Return the (x, y) coordinate for the center point of the cell that contains the specified text.  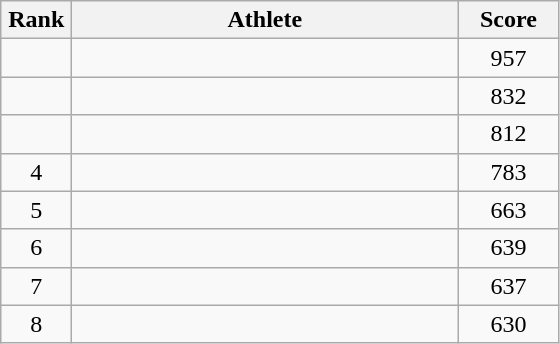
Score (508, 20)
8 (36, 324)
7 (36, 286)
639 (508, 248)
630 (508, 324)
6 (36, 248)
5 (36, 210)
663 (508, 210)
812 (508, 134)
783 (508, 172)
637 (508, 286)
4 (36, 172)
832 (508, 96)
Athlete (265, 20)
Rank (36, 20)
957 (508, 58)
